Determine the [X, Y] coordinate at the center of the cell enclosing the given text.  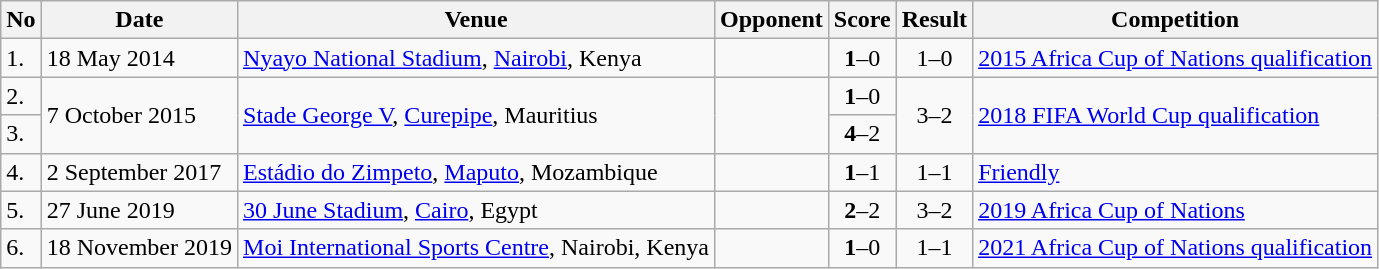
Nyayo National Stadium, Nairobi, Kenya [476, 58]
Estádio do Zimpeto, Maputo, Mozambique [476, 172]
Score [862, 20]
Stade George V, Curepipe, Mauritius [476, 115]
Moi International Sports Centre, Nairobi, Kenya [476, 248]
27 June 2019 [139, 210]
30 June Stadium, Cairo, Egypt [476, 210]
7 October 2015 [139, 115]
2019 Africa Cup of Nations [1176, 210]
2. [21, 96]
Opponent [771, 20]
18 May 2014 [139, 58]
18 November 2019 [139, 248]
2 September 2017 [139, 172]
6. [21, 248]
4. [21, 172]
3. [21, 134]
2–2 [862, 210]
2015 Africa Cup of Nations qualification [1176, 58]
Result [934, 20]
Friendly [1176, 172]
Venue [476, 20]
2018 FIFA World Cup qualification [1176, 115]
2021 Africa Cup of Nations qualification [1176, 248]
No [21, 20]
1. [21, 58]
5. [21, 210]
4–2 [862, 134]
Competition [1176, 20]
Date [139, 20]
